Return the (X, Y) coordinate for the center point of the cell that contains the specified text.  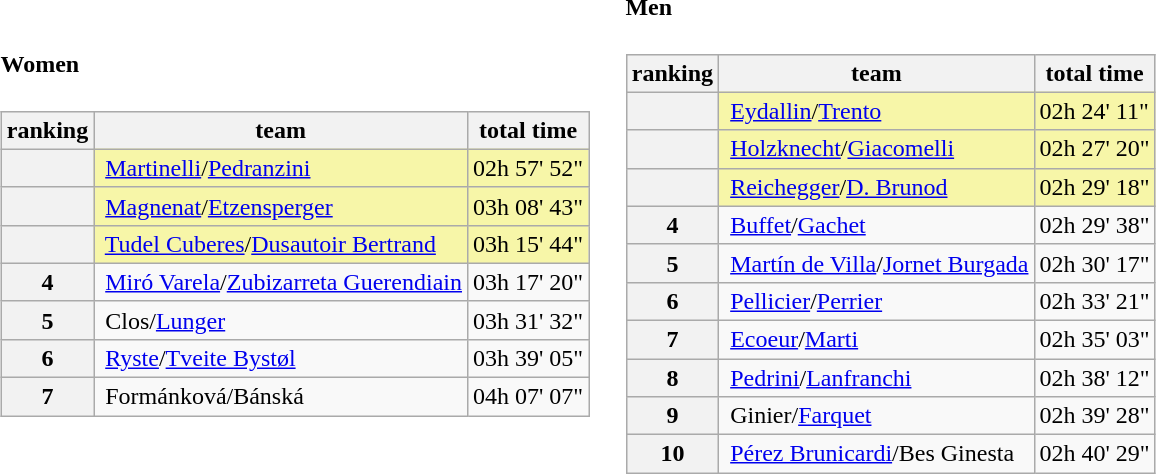
03h 31' 32" (528, 320)
03h 15' 44" (528, 244)
Ryste/Tveite Bystøl (281, 359)
02h 30' 17" (1094, 263)
02h 38' 12" (1094, 378)
Formánková/Bánská (281, 397)
Reichegger/D. Brunod (876, 187)
02h 29' 38" (1094, 225)
Buffet/Gachet (876, 225)
02h 39' 28" (1094, 416)
Martín de Villa/Jornet Burgada (876, 263)
8 (672, 378)
02h 40' 29" (1094, 454)
Martinelli/Pedranzini (281, 168)
Ecoeur/Marti (876, 339)
02h 35' 03" (1094, 339)
04h 07' 07" (528, 397)
Pellicier/Perrier (876, 301)
03h 08' 43" (528, 206)
Magnenat/Etzensperger (281, 206)
10 (672, 454)
02h 29' 18" (1094, 187)
Pérez Brunicardi/Bes Ginesta (876, 454)
Pedrini/Lanfranchi (876, 378)
9 (672, 416)
02h 27' 20" (1094, 149)
03h 39' 05" (528, 359)
02h 57' 52" (528, 168)
Miró Varela/Zubizarreta Guerendiain (281, 282)
Ginier/Farquet (876, 416)
Clos/Lunger (281, 320)
Eydallin/Trento (876, 111)
02h 33' 21" (1094, 301)
03h 17' 20" (528, 282)
Tudel Cuberes/Dusautoir Bertrand (281, 244)
02h 24' 11" (1094, 111)
Holzknecht/Giacomelli (876, 149)
